Pinpoint the cell where the given text exists, returning its (X, Y) midpoint coordinate. 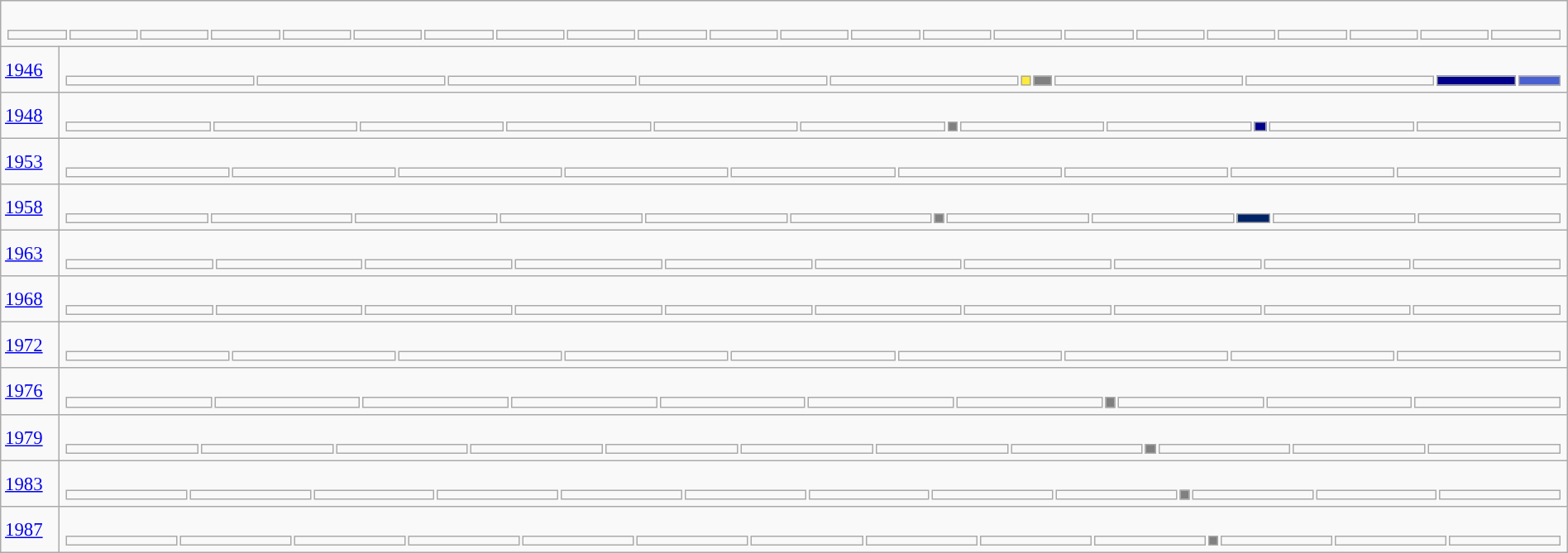
1983 (30, 484)
1946 (30, 69)
1948 (30, 115)
1976 (30, 392)
1963 (30, 253)
1953 (30, 161)
1972 (30, 346)
1958 (30, 207)
1979 (30, 437)
1968 (30, 299)
1987 (30, 530)
